Find where the given text appears and provide that cell's center as (x, y) coordinate. 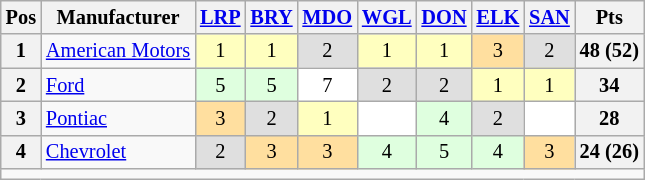
BRY (271, 17)
48 (52) (610, 51)
SAN (549, 17)
DON (444, 17)
LRP (220, 17)
Ford (118, 85)
Pontiac (118, 118)
Manufacturer (118, 17)
ELK (498, 17)
American Motors (118, 51)
Pts (610, 17)
Chevrolet (118, 152)
MDO (327, 17)
7 (327, 85)
28 (610, 118)
WGL (387, 17)
Pos (21, 17)
34 (610, 85)
24 (26) (610, 152)
